Scan for the cell matching the given text and deliver its (X, Y) coordinate at center. 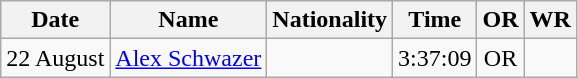
Time (435, 20)
22 August (56, 58)
Name (188, 20)
Alex Schwazer (188, 58)
Date (56, 20)
Nationality (330, 20)
3:37:09 (435, 58)
WR (550, 20)
